Output the (x, y) coordinate of the center of the cell containing the given text.  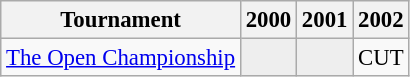
CUT (381, 58)
2000 (268, 20)
2001 (325, 20)
The Open Championship (121, 58)
2002 (381, 20)
Tournament (121, 20)
